For the text-containing cell, return its midpoint in (X, Y) coordinate format. 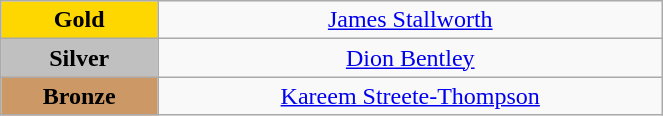
Bronze (80, 96)
Dion Bentley (410, 58)
Silver (80, 58)
James Stallworth (410, 20)
Kareem Streete-Thompson (410, 96)
Gold (80, 20)
